Provide the [X, Y] coordinate of the cell's center where the given text is located.  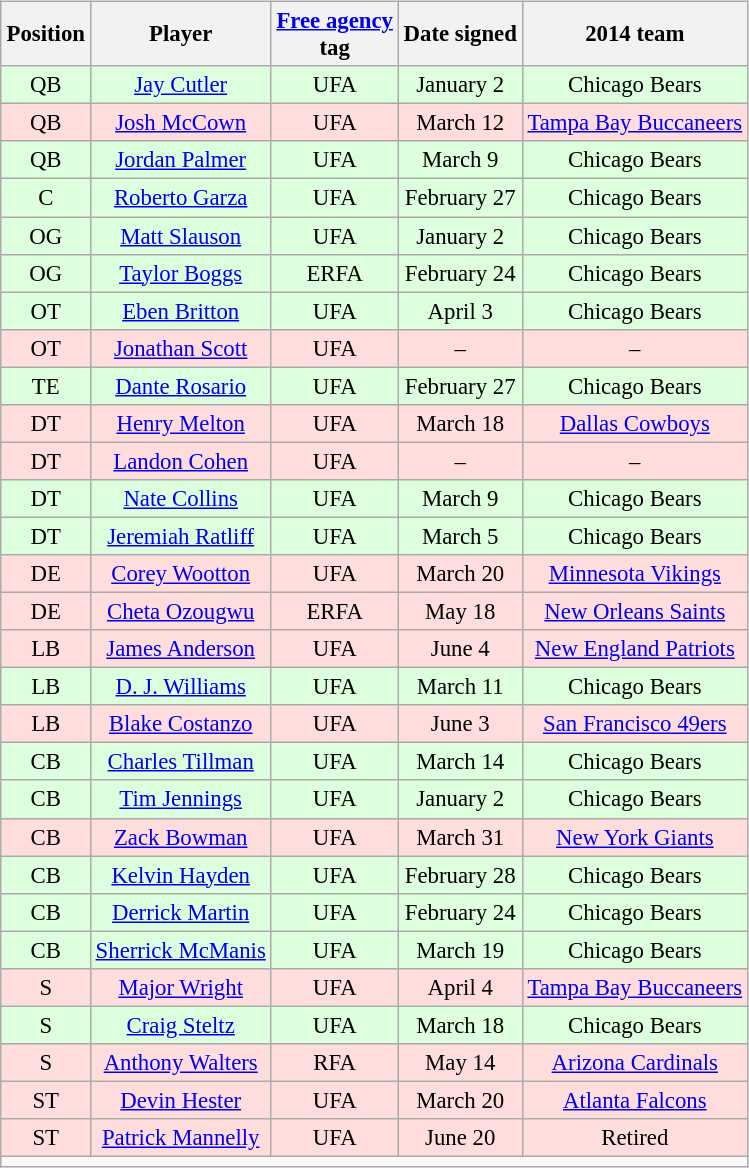
Craig Steltz [180, 1025]
Zack Bowman [180, 837]
March 11 [460, 687]
June 3 [460, 724]
Eben Britton [180, 311]
TE [46, 386]
Tim Jennings [180, 799]
Devin Hester [180, 1100]
Jordan Palmer [180, 160]
Cheta Ozougwu [180, 611]
Charles Tillman [180, 762]
Jonathan Scott [180, 348]
Derrick Martin [180, 912]
Arizona Cardinals [634, 1063]
2014 team [634, 34]
February 28 [460, 875]
March 14 [460, 762]
Matt Slauson [180, 235]
June 20 [460, 1138]
Blake Costanzo [180, 724]
Retired [634, 1138]
Roberto Garza [180, 198]
Major Wright [180, 987]
June 4 [460, 649]
James Anderson [180, 649]
May 14 [460, 1063]
Anthony Walters [180, 1063]
Sherrick McManis [180, 950]
Minnesota Vikings [634, 574]
Date signed [460, 34]
Dante Rosario [180, 386]
Dallas Cowboys [634, 423]
Taylor Boggs [180, 273]
Jay Cutler [180, 85]
March 12 [460, 123]
Atlanta Falcons [634, 1100]
Free agencytag [334, 34]
Nate Collins [180, 499]
RFA [334, 1063]
Patrick Mannelly [180, 1138]
New York Giants [634, 837]
April 4 [460, 987]
Josh McCown [180, 123]
May 18 [460, 611]
C [46, 198]
Landon Cohen [180, 461]
Corey Wootton [180, 574]
New England Patriots [634, 649]
Player [180, 34]
Kelvin Hayden [180, 875]
Jeremiah Ratliff [180, 536]
March 19 [460, 950]
Henry Melton [180, 423]
New Orleans Saints [634, 611]
April 3 [460, 311]
Position [46, 34]
San Francisco 49ers [634, 724]
March 31 [460, 837]
March 5 [460, 536]
D. J. Williams [180, 687]
